Find where the given text appears and provide that cell's center as (X, Y) coordinate. 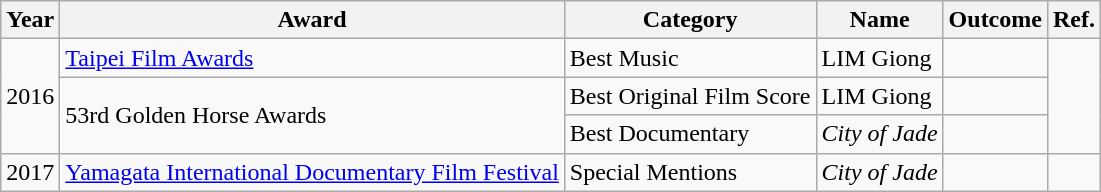
Name (880, 20)
Best Music (690, 58)
Award (312, 20)
Taipei Film Awards (312, 58)
Yamagata International Documentary Film Festival (312, 172)
2017 (30, 172)
Special Mentions (690, 172)
Category (690, 20)
Best Documentary (690, 134)
Outcome (995, 20)
Ref. (1074, 20)
Year (30, 20)
53rd Golden Horse Awards (312, 115)
Best Original Film Score (690, 96)
2016 (30, 96)
